Pinpoint the cell where the given text exists, returning its (X, Y) midpoint coordinate. 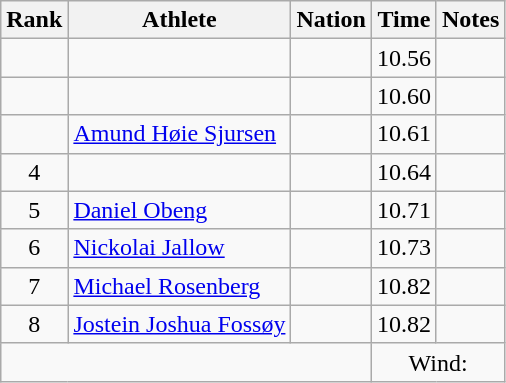
Nation (331, 20)
8 (34, 324)
10.61 (404, 134)
4 (34, 172)
Wind: (438, 362)
Amund Høie Sjursen (180, 134)
10.60 (404, 96)
Michael Rosenberg (180, 286)
Daniel Obeng (180, 210)
10.73 (404, 248)
Rank (34, 20)
Jostein Joshua Fossøy (180, 324)
10.64 (404, 172)
Time (404, 20)
7 (34, 286)
6 (34, 248)
10.56 (404, 58)
10.71 (404, 210)
Nickolai Jallow (180, 248)
Notes (470, 20)
5 (34, 210)
Athlete (180, 20)
